Return (X, Y) of the center of cell containing provided text 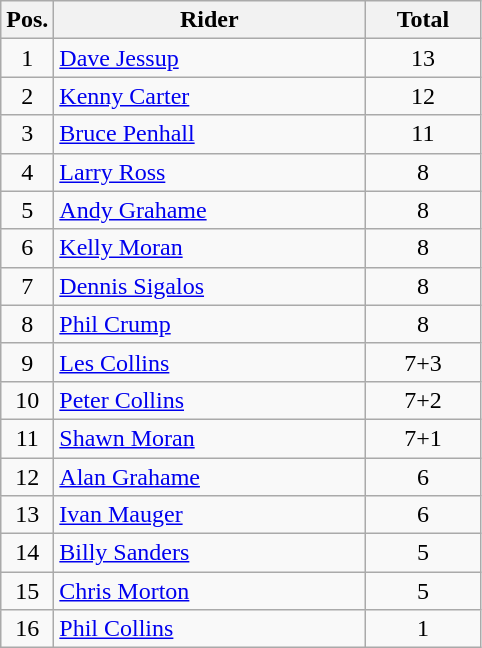
7 (28, 286)
Les Collins (210, 362)
Rider (210, 20)
Total (423, 20)
Chris Morton (210, 591)
Bruce Penhall (210, 134)
7+2 (423, 400)
4 (28, 172)
Pos. (28, 20)
Phil Crump (210, 324)
Dennis Sigalos (210, 286)
7+1 (423, 438)
16 (28, 629)
Phil Collins (210, 629)
3 (28, 134)
Kenny Carter (210, 96)
Ivan Mauger (210, 515)
7+3 (423, 362)
10 (28, 400)
Kelly Moran (210, 248)
14 (28, 553)
Andy Grahame (210, 210)
Alan Grahame (210, 477)
Shawn Moran (210, 438)
2 (28, 96)
Larry Ross (210, 172)
9 (28, 362)
Billy Sanders (210, 553)
Peter Collins (210, 400)
15 (28, 591)
Dave Jessup (210, 58)
